Extract the [x, y] coordinate from the center of the cell holding the provided text.  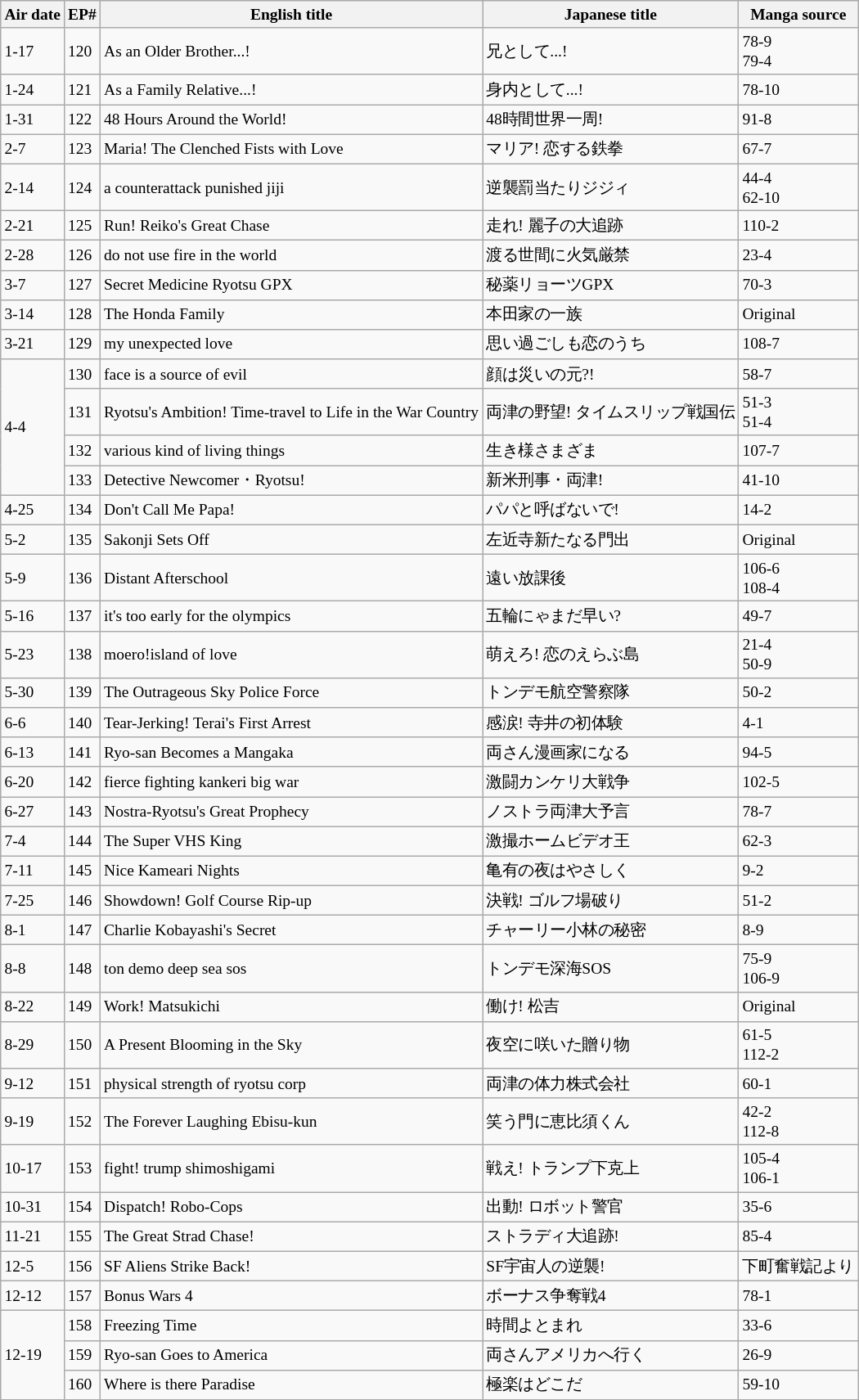
Secret Medicine Ryotsu GPX [291, 285]
渡る世間に火気厳禁 [610, 255]
70-3 [798, 285]
face is a source of evil [291, 374]
ton demo deep sea sos [291, 969]
Freezing Time [291, 1326]
42-2112-8 [798, 1121]
8-22 [33, 1006]
8-9 [798, 930]
143 [82, 812]
131 [82, 412]
Japanese title [610, 15]
8-1 [33, 930]
78-10 [798, 89]
Maria! The Clenched Fists with Love [291, 149]
2-14 [33, 187]
Sakonji Sets Off [291, 539]
127 [82, 285]
下町奮戦記より [798, 1266]
154 [82, 1207]
78-979-4 [798, 51]
12-12 [33, 1295]
133 [82, 480]
33-6 [798, 1326]
As a Family Relative...! [291, 89]
various kind of living things [291, 450]
61-5112-2 [798, 1044]
5-30 [33, 692]
Charlie Kobayashi's Secret [291, 930]
35-6 [798, 1207]
4-1 [798, 723]
78-1 [798, 1295]
トンデモ深海SOS [610, 969]
128 [82, 314]
The Great Strad Chase! [291, 1236]
五輪にゃまだ早い? [610, 616]
124 [82, 187]
兄として...! [610, 51]
141 [82, 752]
Ryo-san Becomes a Mangaka [291, 752]
両津の野望! タイムスリップ戦国伝 [610, 412]
8-29 [33, 1044]
135 [82, 539]
139 [82, 692]
生き様さまざま [610, 450]
48 Hours Around the World! [291, 119]
Detective Newcomer・Ryotsu! [291, 480]
moero!island of love [291, 655]
身内として...! [610, 89]
3-21 [33, 344]
6-6 [33, 723]
7-11 [33, 871]
9-12 [33, 1083]
秘薬リョーツGPX [610, 285]
12-19 [33, 1355]
8-8 [33, 969]
it's too early for the olympics [291, 616]
110-2 [798, 225]
160 [82, 1384]
左近寺新たなる門出 [610, 539]
2-28 [33, 255]
7-4 [33, 841]
EP# [82, 15]
41-10 [798, 480]
The Outrageous Sky Police Force [291, 692]
9-2 [798, 871]
21-450-9 [798, 655]
5-9 [33, 578]
126 [82, 255]
148 [82, 969]
笑う門に恵比須くん [610, 1121]
1-31 [33, 119]
106-6108-4 [798, 578]
SF宇宙人の逆襲! [610, 1266]
137 [82, 616]
Ryo-san Goes to America [291, 1355]
Where is there Paradise [291, 1384]
142 [82, 781]
5-2 [33, 539]
Run! Reiko's Great Chase [291, 225]
140 [82, 723]
6-27 [33, 812]
145 [82, 871]
激闘カンケリ大戦争 [610, 781]
本田家の一族 [610, 314]
逆襲罰当たりジジィ [610, 187]
14-2 [798, 510]
120 [82, 51]
Distant Afterschool [291, 578]
151 [82, 1083]
働け! 松吉 [610, 1006]
12-5 [33, 1266]
149 [82, 1006]
4-4 [33, 427]
Nostra-Ryotsu's Great Prophecy [291, 812]
130 [82, 374]
1-17 [33, 51]
出動! ロボット警官 [610, 1207]
108-7 [798, 344]
走れ! 麗子の大追跡 [610, 225]
150 [82, 1044]
44-462-10 [798, 187]
激撮ホームビデオ王 [610, 841]
Work! Matsukichi [291, 1006]
Air date [33, 15]
102-5 [798, 781]
ストラディ大追跡! [610, 1236]
physical strength of ryotsu corp [291, 1083]
132 [82, 450]
Nice Kameari Nights [291, 871]
5-16 [33, 616]
fight! trump shimoshigami [291, 1168]
75-9106-9 [798, 969]
9-19 [33, 1121]
感涙! 寺井の初体験 [610, 723]
トンデモ航空警察隊 [610, 692]
SF Aliens Strike Back! [291, 1266]
English title [291, 15]
3-7 [33, 285]
Tear-Jerking! Terai's First Arrest [291, 723]
155 [82, 1236]
147 [82, 930]
萌えろ! 恋のえらぶ島 [610, 655]
10-31 [33, 1207]
107-7 [798, 450]
Don't Call Me Papa! [291, 510]
戦え! トランプ下克上 [610, 1168]
156 [82, 1266]
153 [82, 1168]
新米刑事・両津! [610, 480]
105-4106-1 [798, 1168]
152 [82, 1121]
11-21 [33, 1236]
The Forever Laughing Ebisu-kun [291, 1121]
10-17 [33, 1168]
fierce fighting kankeri big war [291, 781]
チャーリー小林の秘密 [610, 930]
129 [82, 344]
顔は災いの元?! [610, 374]
Bonus Wars 4 [291, 1295]
ボーナス争奪戦4 [610, 1295]
60-1 [798, 1083]
思い過ごしも恋のうち [610, 344]
夜空に咲いた贈り物 [610, 1044]
94-5 [798, 752]
3-14 [33, 314]
Ryotsu's Ambition! Time-travel to Life in the War Country [291, 412]
157 [82, 1295]
51-351-4 [798, 412]
67-7 [798, 149]
144 [82, 841]
6-20 [33, 781]
26-9 [798, 1355]
a counterattack punished jiji [291, 187]
85-4 [798, 1236]
1-24 [33, 89]
134 [82, 510]
138 [82, 655]
Manga source [798, 15]
極楽はどこだ [610, 1384]
51-2 [798, 900]
59-10 [798, 1384]
As an Older Brother...! [291, 51]
A Present Blooming in the Sky [291, 1044]
4-25 [33, 510]
両津の体力株式会社 [610, 1083]
決戦! ゴルフ場破り [610, 900]
do not use fire in the world [291, 255]
2-21 [33, 225]
123 [82, 149]
146 [82, 900]
my unexpected love [291, 344]
158 [82, 1326]
23-4 [798, 255]
マリア! 恋する鉄拳 [610, 149]
5-23 [33, 655]
91-8 [798, 119]
136 [82, 578]
亀有の夜はやさしく [610, 871]
The Super VHS King [291, 841]
6-13 [33, 752]
125 [82, 225]
Showdown! Golf Course Rip-up [291, 900]
62-3 [798, 841]
58-7 [798, 374]
時間よとまれ [610, 1326]
パパと呼ばないで! [610, 510]
50-2 [798, 692]
両さんアメリカへ行く [610, 1355]
The Honda Family [291, 314]
Dispatch! Robo-Cops [291, 1207]
両さん漫画家になる [610, 752]
遠い放課後 [610, 578]
78-7 [798, 812]
48時間世界一周! [610, 119]
ノストラ両津大予言 [610, 812]
159 [82, 1355]
49-7 [798, 616]
2-7 [33, 149]
7-25 [33, 900]
121 [82, 89]
122 [82, 119]
